Locate the cell with the specified text and output its (X, Y) center coordinate. 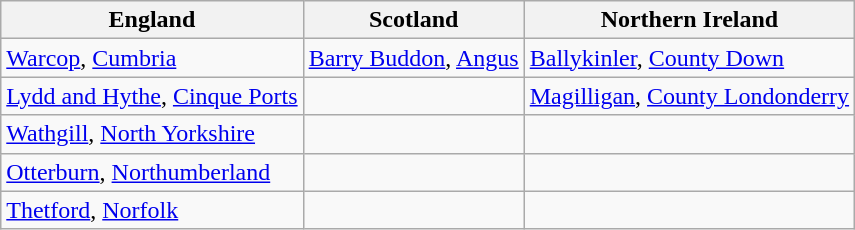
Thetford, Norfolk (152, 210)
England (152, 20)
Wathgill, North Yorkshire (152, 134)
Scotland (414, 20)
Barry Buddon, Angus (414, 58)
Magilligan, County Londonderry (689, 96)
Lydd and Hythe, Cinque Ports (152, 96)
Northern Ireland (689, 20)
Otterburn, Northumberland (152, 172)
Warcop, Cumbria (152, 58)
Ballykinler, County Down (689, 58)
